For the text-containing cell, return its midpoint in (X, Y) coordinate format. 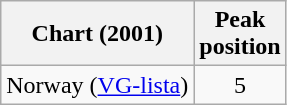
Chart (2001) (98, 34)
5 (240, 85)
Peakposition (240, 34)
Norway (VG-lista) (98, 85)
